Find where the given text appears and provide that cell's center as (X, Y) coordinate. 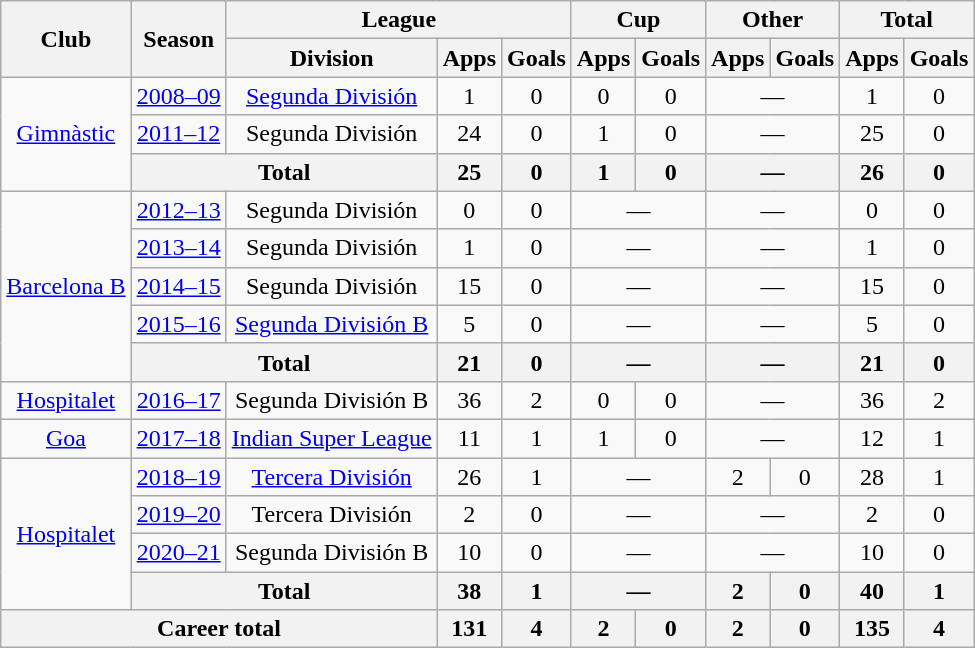
2011–12 (178, 134)
Club (66, 39)
11 (469, 438)
2013–14 (178, 248)
40 (872, 591)
131 (469, 629)
Barcelona B (66, 286)
135 (872, 629)
Goa (66, 438)
12 (872, 438)
2015–16 (178, 324)
Division (332, 58)
2019–20 (178, 515)
Indian Super League (332, 438)
2008–09 (178, 96)
League (398, 20)
Cup (638, 20)
Other (773, 20)
2016–17 (178, 400)
2017–18 (178, 438)
2020–21 (178, 553)
2012–13 (178, 210)
24 (469, 134)
Season (178, 39)
28 (872, 477)
2014–15 (178, 286)
Gimnàstic (66, 134)
38 (469, 591)
2018–19 (178, 477)
Career total (219, 629)
